Output the (x, y) coordinate of the center of the cell containing the given text.  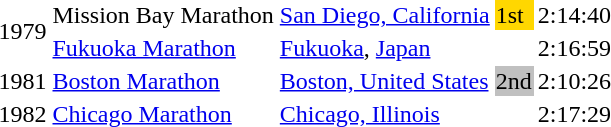
Boston, United States (384, 81)
Fukuoka, Japan (384, 48)
Mission Bay Marathon (163, 15)
Boston Marathon (163, 81)
2nd (514, 81)
1st (514, 15)
Fukuoka Marathon (163, 48)
San Diego, California (384, 15)
